Return the [x, y] coordinate for the center point of the cell that contains the specified text.  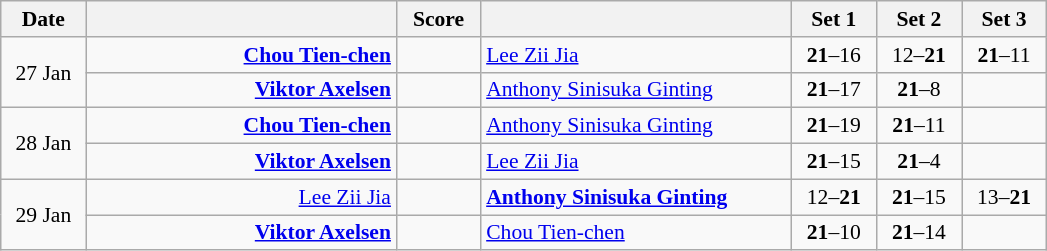
21–14 [918, 233]
21–8 [918, 90]
Set 3 [1004, 19]
21–17 [834, 90]
21–4 [918, 162]
21–19 [834, 126]
27 Jan [44, 72]
Set 1 [834, 19]
Score [438, 19]
Set 2 [918, 19]
21–10 [834, 233]
Date [44, 19]
28 Jan [44, 144]
21–16 [834, 55]
29 Jan [44, 214]
13–21 [1004, 197]
